Return the (x, y) coordinate for the center point of the cell that contains the specified text.  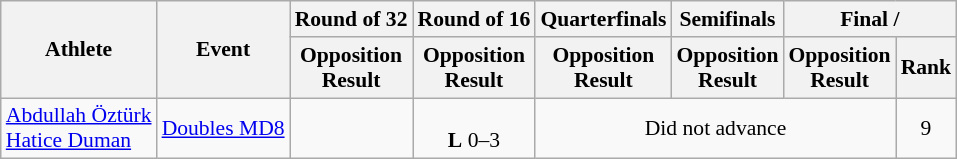
Round of 32 (352, 19)
Doubles MD8 (224, 128)
9 (926, 128)
Rank (926, 68)
Round of 16 (474, 19)
Did not advance (715, 128)
Athlete (79, 50)
Semifinals (727, 19)
Quarterfinals (603, 19)
Event (224, 50)
L 0–3 (474, 128)
Abdullah ÖztürkHatice Duman (79, 128)
Final / (870, 19)
